Locate the cell with the specified text and output its (X, Y) center coordinate. 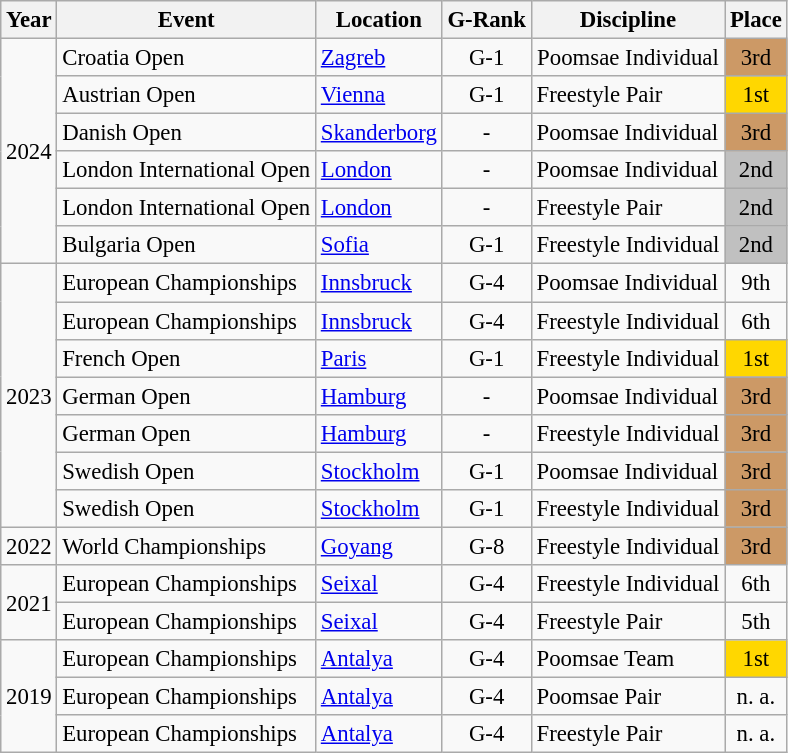
Sofia (378, 245)
G-Rank (486, 20)
Place (756, 20)
Paris (378, 358)
2021 (29, 602)
Zagreb (378, 58)
Location (378, 20)
Skanderborg (378, 133)
Austrian Open (186, 95)
G-8 (486, 546)
2022 (29, 546)
5th (756, 621)
Goyang (378, 546)
Poomsae Pair (628, 697)
Discipline (628, 20)
2019 (29, 696)
Vienna (378, 95)
Poomsae Team (628, 659)
French Open (186, 358)
World Championships (186, 546)
2024 (29, 152)
Year (29, 20)
2023 (29, 396)
Croatia Open (186, 58)
Danish Open (186, 133)
9th (756, 283)
Bulgaria Open (186, 245)
Event (186, 20)
